For the text-containing cell, return its midpoint in (X, Y) coordinate format. 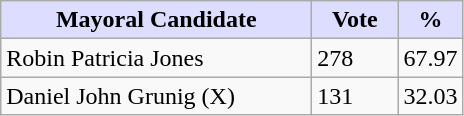
Mayoral Candidate (156, 20)
Daniel John Grunig (X) (156, 96)
Robin Patricia Jones (156, 58)
Vote (355, 20)
32.03 (430, 96)
131 (355, 96)
67.97 (430, 58)
% (430, 20)
278 (355, 58)
